Return (x, y) of the center of cell containing provided text 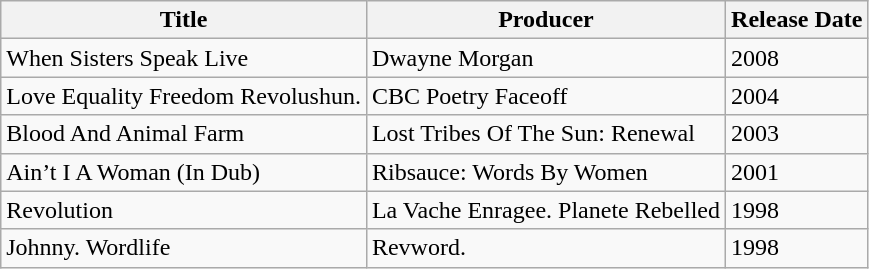
Dwayne Morgan (546, 58)
CBC Poetry Faceoff (546, 96)
Producer (546, 20)
Johnny. Wordlife (184, 248)
Title (184, 20)
La Vache Enragee. Planete Rebelled (546, 210)
Lost Tribes Of The Sun: Renewal (546, 134)
2003 (797, 134)
Ain’t I A Woman (In Dub) (184, 172)
2001 (797, 172)
2004 (797, 96)
When Sisters Speak Live (184, 58)
Blood And Animal Farm (184, 134)
Revword. (546, 248)
2008 (797, 58)
Love Equality Freedom Revolushun. (184, 96)
Revolution (184, 210)
Release Date (797, 20)
Ribsauce: Words By Women (546, 172)
